Return the [x, y] coordinate for the center point of the cell that contains the specified text.  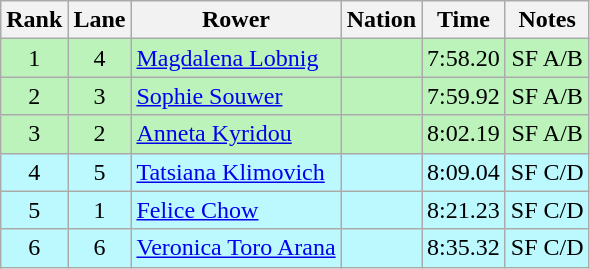
8:35.32 [464, 248]
Magdalena Lobnig [236, 58]
Time [464, 20]
7:58.20 [464, 58]
8:09.04 [464, 172]
Tatsiana Klimovich [236, 172]
Rower [236, 20]
7:59.92 [464, 96]
Notes [547, 20]
8:21.23 [464, 210]
Lane [100, 20]
Anneta Kyridou [236, 134]
Rank [34, 20]
Nation [381, 20]
Veronica Toro Arana [236, 248]
Felice Chow [236, 210]
Sophie Souwer [236, 96]
8:02.19 [464, 134]
